Provide the [X, Y] coordinate of the cell's center where the given text is located.  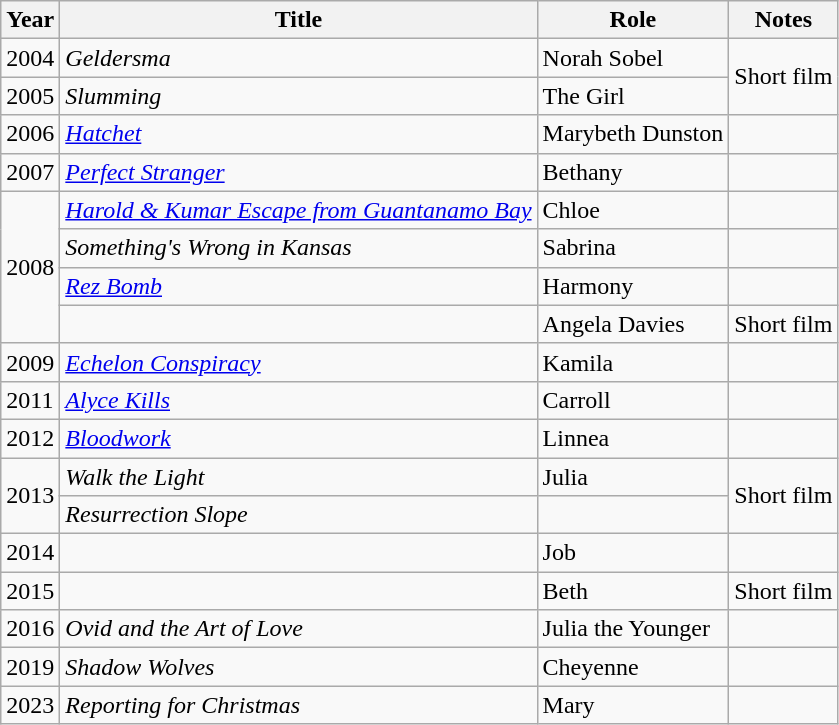
2014 [30, 553]
2015 [30, 591]
Beth [633, 591]
Year [30, 20]
Julia [633, 477]
Harmony [633, 286]
Hatchet [298, 134]
Mary [633, 705]
Title [298, 20]
Job [633, 553]
Carroll [633, 400]
2013 [30, 496]
2009 [30, 362]
2005 [30, 96]
Bloodwork [298, 438]
2007 [30, 172]
Norah Sobel [633, 58]
Walk the Light [298, 477]
Kamila [633, 362]
Bethany [633, 172]
2019 [30, 667]
Linnea [633, 438]
Sabrina [633, 248]
The Girl [633, 96]
Slumming [298, 96]
Reporting for Christmas [298, 705]
2008 [30, 267]
Role [633, 20]
Something's Wrong in Kansas [298, 248]
2023 [30, 705]
Rez Bomb [298, 286]
Chloe [633, 210]
2012 [30, 438]
Echelon Conspiracy [298, 362]
Alyce Kills [298, 400]
Perfect Stranger [298, 172]
Angela Davies [633, 324]
Notes [784, 20]
Geldersma [298, 58]
Cheyenne [633, 667]
2016 [30, 629]
2006 [30, 134]
Shadow Wolves [298, 667]
Julia the Younger [633, 629]
Resurrection Slope [298, 515]
2004 [30, 58]
Harold & Kumar Escape from Guantanamo Bay [298, 210]
Ovid and the Art of Love [298, 629]
2011 [30, 400]
Marybeth Dunston [633, 134]
